Find where the given text appears and provide that cell's center as [X, Y] coordinate. 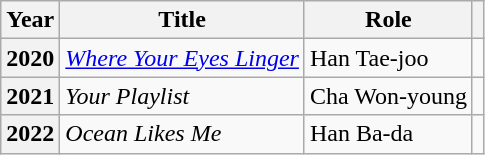
Role [388, 20]
2020 [30, 58]
Ocean Likes Me [182, 134]
Han Ba-da [388, 134]
Cha Won-young [388, 96]
2022 [30, 134]
Year [30, 20]
Where Your Eyes Linger [182, 58]
2021 [30, 96]
Title [182, 20]
Your Playlist [182, 96]
Han Tae-joo [388, 58]
